Find where the given text appears and provide that cell's center as [X, Y] coordinate. 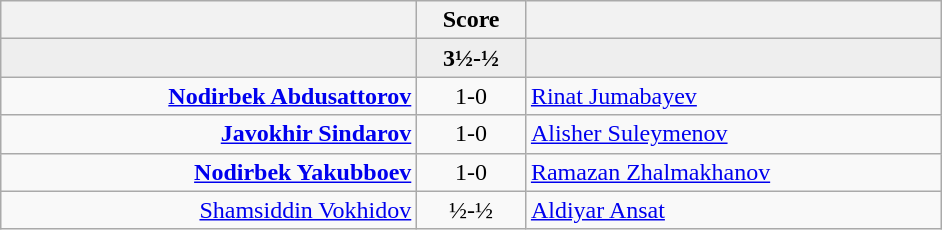
Ramazan Zhalmakhanov [733, 172]
Aldiyar Ansat [733, 210]
Nodirbek Yakubboev [209, 172]
Alisher Suleymenov [733, 134]
Rinat Jumabayev [733, 96]
½-½ [472, 210]
Nodirbek Abdusattorov [209, 96]
Javokhir Sindarov [209, 134]
Score [472, 20]
3½-½ [472, 58]
Shamsiddin Vokhidov [209, 210]
